Return [x, y] of the center of cell containing provided text 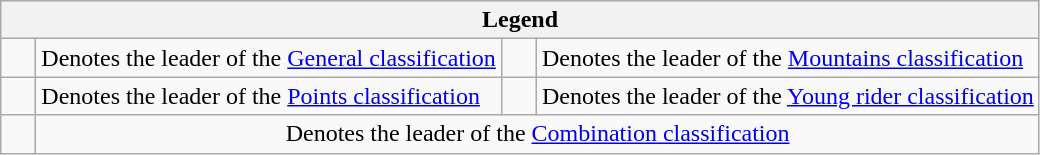
Denotes the leader of the Young rider classification [788, 96]
Denotes the leader of the Combination classification [538, 134]
Denotes the leader of the Points classification [269, 96]
Denotes the leader of the General classification [269, 58]
Denotes the leader of the Mountains classification [788, 58]
Legend [520, 20]
